Identify which cell holds the provided text, then report its (X, Y) central coordinate. 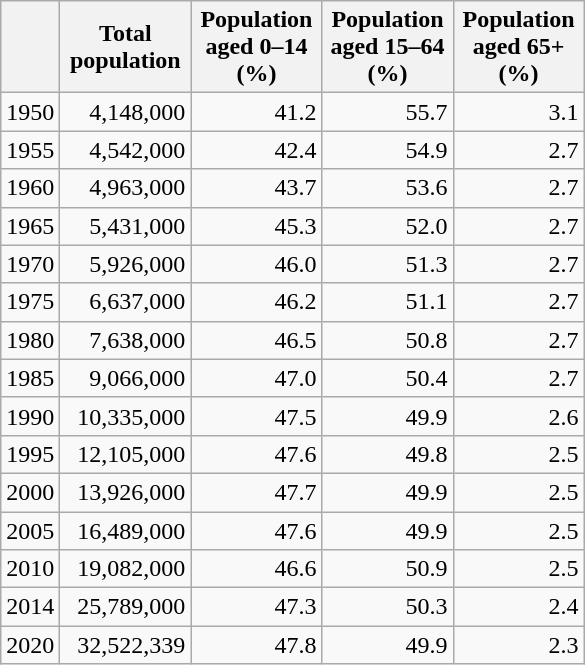
1975 (30, 302)
25,789,000 (126, 607)
3.1 (518, 112)
43.7 (256, 188)
47.8 (256, 645)
47.3 (256, 607)
50.9 (388, 569)
50.3 (388, 607)
2.3 (518, 645)
1960 (30, 188)
46.2 (256, 302)
47.5 (256, 416)
4,148,000 (126, 112)
51.1 (388, 302)
46.0 (256, 264)
47.7 (256, 492)
1985 (30, 378)
12,105,000 (126, 454)
1970 (30, 264)
46.6 (256, 569)
2020 (30, 645)
Population aged 0–14 (%) (256, 47)
47.0 (256, 378)
52.0 (388, 226)
2.6 (518, 416)
2010 (30, 569)
55.7 (388, 112)
50.8 (388, 340)
7,638,000 (126, 340)
2000 (30, 492)
10,335,000 (126, 416)
19,082,000 (126, 569)
1950 (30, 112)
53.6 (388, 188)
45.3 (256, 226)
2.4 (518, 607)
6,637,000 (126, 302)
54.9 (388, 150)
Population aged 65+ (%) (518, 47)
5,926,000 (126, 264)
51.3 (388, 264)
16,489,000 (126, 531)
2005 (30, 531)
42.4 (256, 150)
49.8 (388, 454)
2014 (30, 607)
46.5 (256, 340)
1995 (30, 454)
50.4 (388, 378)
5,431,000 (126, 226)
13,926,000 (126, 492)
41.2 (256, 112)
1990 (30, 416)
1955 (30, 150)
9,066,000 (126, 378)
4,963,000 (126, 188)
32,522,339 (126, 645)
4,542,000 (126, 150)
1980 (30, 340)
Total population (126, 47)
1965 (30, 226)
Population aged 15–64 (%) (388, 47)
